Detect which cell encompasses the target text, then output its [X, Y] center coordinate. 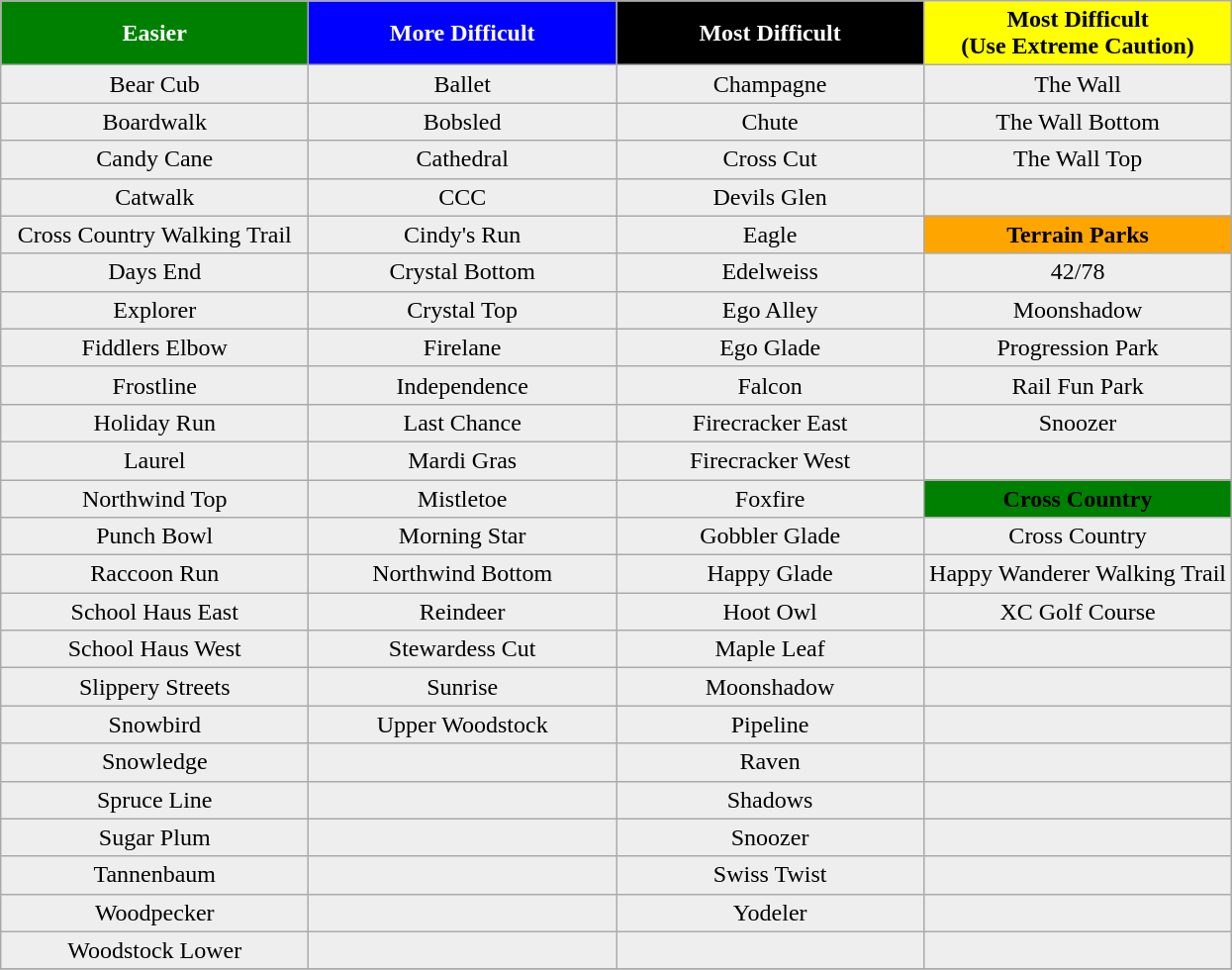
Terrain Parks [1079, 235]
Last Chance [463, 423]
Reindeer [463, 612]
Woodstock Lower [154, 950]
Shadows [770, 800]
Stewardess Cut [463, 649]
Easier [154, 34]
Firecracker West [770, 460]
The Wall Top [1079, 159]
XC Golf Course [1079, 612]
Mardi Gras [463, 460]
Crystal Top [463, 310]
Snowledge [154, 762]
Days End [154, 272]
Devils Glen [770, 197]
School Haus West [154, 649]
Pipeline [770, 725]
The Wall [1079, 84]
Holiday Run [154, 423]
Raccoon Run [154, 574]
More Difficult [463, 34]
Hoot Owl [770, 612]
Chute [770, 122]
Swiss Twist [770, 875]
Upper Woodstock [463, 725]
Crystal Bottom [463, 272]
The Wall Bottom [1079, 122]
Sugar Plum [154, 837]
Woodpecker [154, 913]
School Haus East [154, 612]
Champagne [770, 84]
Sunrise [463, 687]
Rail Fun Park [1079, 385]
Bobsled [463, 122]
Frostline [154, 385]
Independence [463, 385]
Gobbler Glade [770, 536]
Boardwalk [154, 122]
Morning Star [463, 536]
Cross Country Walking Trail [154, 235]
Cindy's Run [463, 235]
Falcon [770, 385]
Punch Bowl [154, 536]
Cross Cut [770, 159]
Most Difficult [770, 34]
Firelane [463, 347]
Raven [770, 762]
Ego Glade [770, 347]
Cathedral [463, 159]
Snowbird [154, 725]
Firecracker East [770, 423]
Most Difficult(Use Extreme Caution) [1079, 34]
Tannenbaum [154, 875]
Catwalk [154, 197]
Happy Wanderer Walking Trail [1079, 574]
Happy Glade [770, 574]
Fiddlers Elbow [154, 347]
Explorer [154, 310]
Progression Park [1079, 347]
Ego Alley [770, 310]
Slippery Streets [154, 687]
Edelweiss [770, 272]
Eagle [770, 235]
Laurel [154, 460]
Ballet [463, 84]
Yodeler [770, 913]
Maple Leaf [770, 649]
Spruce Line [154, 800]
Candy Cane [154, 159]
Bear Cub [154, 84]
42/78 [1079, 272]
Foxfire [770, 498]
Northwind Bottom [463, 574]
Mistletoe [463, 498]
Northwind Top [154, 498]
CCC [463, 197]
